Scan for the cell matching the given text and deliver its (x, y) coordinate at center. 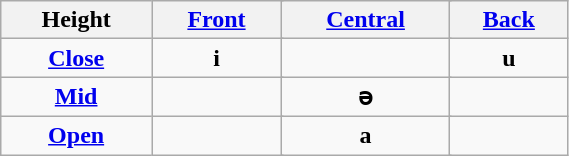
Central (365, 20)
a (365, 135)
Back (509, 20)
Height (76, 20)
Front (217, 20)
Mid (76, 97)
Open (76, 135)
u (509, 58)
i (217, 58)
Close (76, 58)
ə (365, 97)
